Identify which cell holds the provided text, then report its (X, Y) central coordinate. 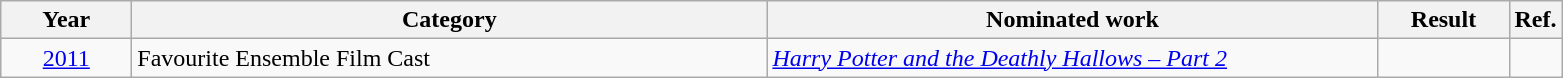
Favourite Ensemble Film Cast (450, 58)
Year (66, 20)
Result (1444, 20)
Nominated work (1072, 20)
2011 (66, 58)
Category (450, 20)
Harry Potter and the Deathly Hallows – Part 2 (1072, 58)
Ref. (1536, 20)
